From the cell containing the given text, extract its center point as (x, y) coordinate. 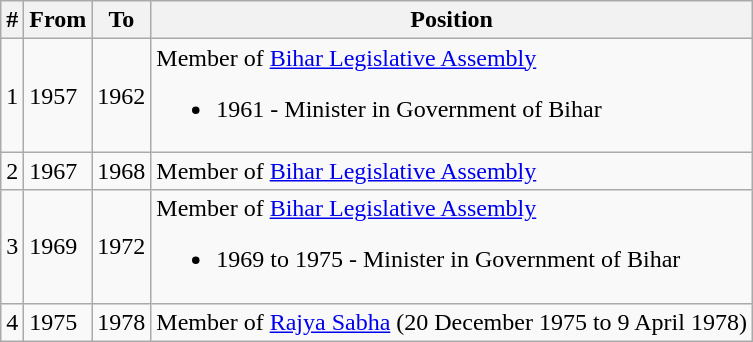
From (58, 20)
3 (12, 246)
2 (12, 171)
# (12, 20)
1972 (122, 246)
1962 (122, 96)
Member of Bihar Legislative Assembly1969 to 1975 - Minister in Government of Bihar (452, 246)
1968 (122, 171)
Member of Bihar Legislative Assembly1961 - Minister in Government of Bihar (452, 96)
1978 (122, 322)
1957 (58, 96)
1 (12, 96)
Member of Bihar Legislative Assembly (452, 171)
1967 (58, 171)
1975 (58, 322)
Member of Rajya Sabha (20 December 1975 to 9 April 1978) (452, 322)
4 (12, 322)
To (122, 20)
Position (452, 20)
1969 (58, 246)
